Capture the cell that displays the provided text and extract its (x, y) central coordinate. 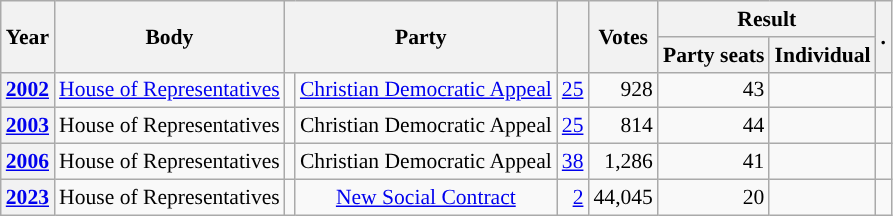
2 (573, 197)
New Social Contract (426, 197)
44,045 (622, 197)
Year (28, 36)
38 (573, 162)
43 (714, 90)
41 (714, 162)
Party seats (714, 55)
20 (714, 197)
2002 (28, 90)
2023 (28, 197)
. (884, 36)
2003 (28, 126)
2006 (28, 162)
Body (170, 36)
Result (767, 19)
Votes (622, 36)
Individual (822, 55)
44 (714, 126)
928 (622, 90)
Party (421, 36)
1,286 (622, 162)
814 (622, 126)
